Scan for the cell matching the given text and deliver its [X, Y] coordinate at center. 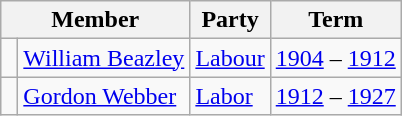
Gordon Webber [104, 96]
1904 – 1912 [336, 58]
William Beazley [104, 58]
Labor [230, 96]
1912 – 1927 [336, 96]
Term [336, 20]
Labour [230, 58]
Member [96, 20]
Party [230, 20]
